Determine the (X, Y) coordinate at the center of the cell enclosing the given text.  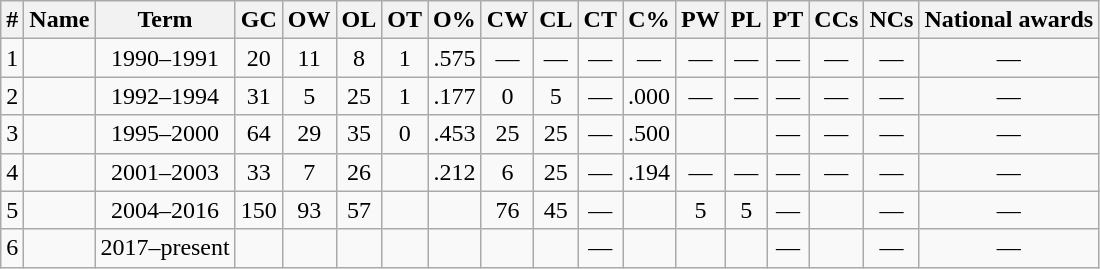
26 (359, 172)
# (12, 20)
.500 (648, 134)
2004–2016 (165, 210)
45 (556, 210)
PW (701, 20)
OW (309, 20)
O% (455, 20)
.212 (455, 172)
PL (746, 20)
3 (12, 134)
29 (309, 134)
CL (556, 20)
76 (507, 210)
NCs (892, 20)
Name (60, 20)
CW (507, 20)
7 (309, 172)
OL (359, 20)
8 (359, 58)
CT (600, 20)
31 (258, 96)
.575 (455, 58)
National awards (1009, 20)
2001–2003 (165, 172)
64 (258, 134)
1995–2000 (165, 134)
CCs (836, 20)
.194 (648, 172)
2017–present (165, 248)
2 (12, 96)
Term (165, 20)
35 (359, 134)
.177 (455, 96)
PT (788, 20)
.453 (455, 134)
33 (258, 172)
11 (309, 58)
GC (258, 20)
1990–1991 (165, 58)
.000 (648, 96)
1992–1994 (165, 96)
57 (359, 210)
C% (648, 20)
150 (258, 210)
93 (309, 210)
4 (12, 172)
20 (258, 58)
OT (405, 20)
